Output the (x, y) coordinate of the center of the cell containing the given text.  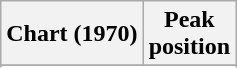
Peak position (189, 34)
Chart (1970) (72, 34)
